Detect which cell encompasses the target text, then output its [x, y] center coordinate. 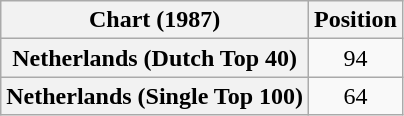
Position [356, 20]
Chart (1987) [155, 20]
94 [356, 58]
64 [356, 96]
Netherlands (Single Top 100) [155, 96]
Netherlands (Dutch Top 40) [155, 58]
